Capture the cell that displays the provided text and extract its (X, Y) central coordinate. 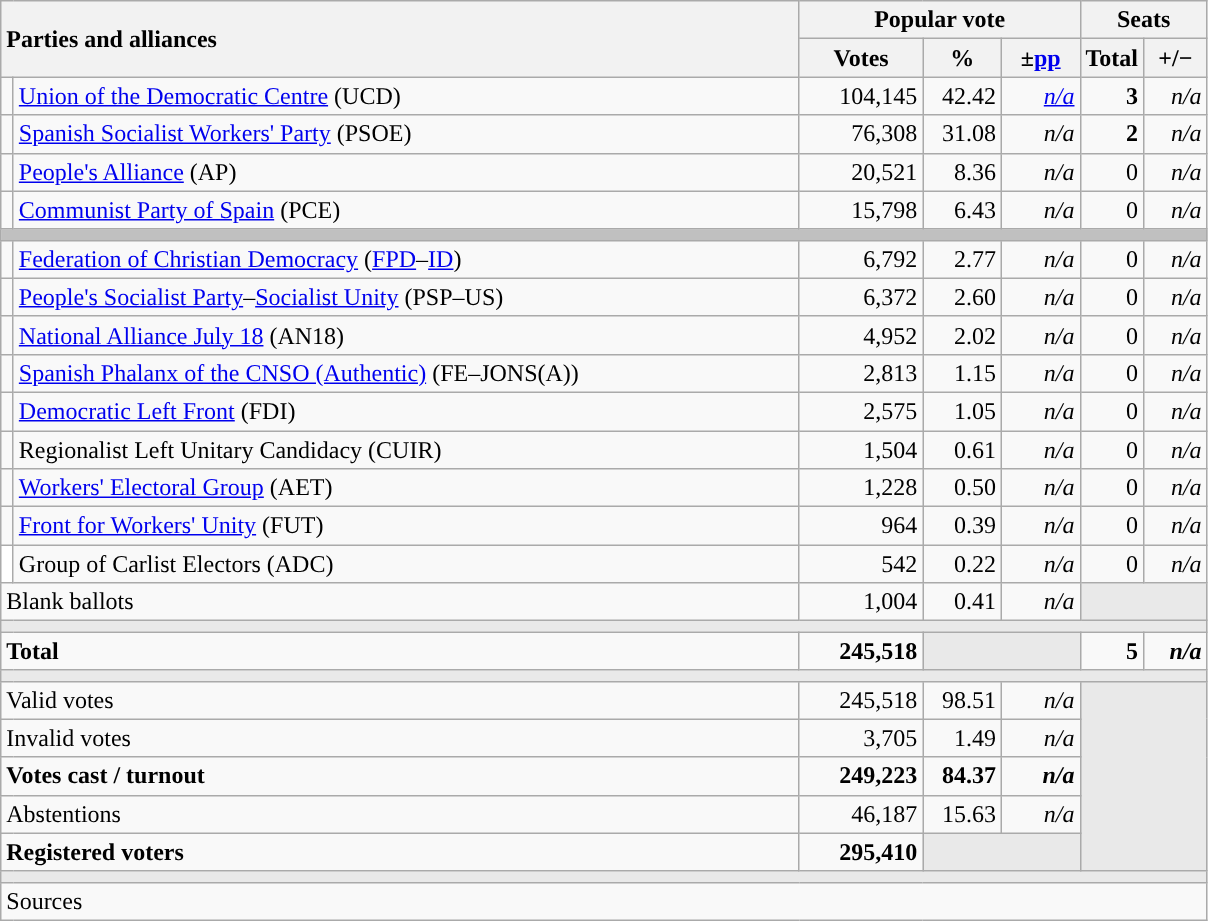
% (962, 58)
76,308 (861, 134)
+/− (1176, 58)
Sources (604, 901)
295,410 (861, 852)
2,813 (861, 373)
Group of Carlist Electors (ADC) (406, 564)
Registered voters (400, 852)
964 (861, 526)
Spanish Phalanx of the CNSO (Authentic) (FE–JONS(A)) (406, 373)
1,004 (861, 602)
31.08 (962, 134)
1.05 (962, 411)
0.61 (962, 449)
6.43 (962, 210)
Spanish Socialist Workers' Party (PSOE) (406, 134)
4,952 (861, 335)
2 (1112, 134)
1.49 (962, 738)
Front for Workers' Unity (FUT) (406, 526)
Valid votes (400, 700)
3,705 (861, 738)
8.36 (962, 172)
Federation of Christian Democracy (FPD–ID) (406, 259)
249,223 (861, 776)
People's Socialist Party–Socialist Unity (PSP–US) (406, 297)
6,372 (861, 297)
15,798 (861, 210)
20,521 (861, 172)
Seats (1144, 20)
3 (1112, 96)
Regionalist Left Unitary Candidacy (CUIR) (406, 449)
1,228 (861, 488)
Workers' Electoral Group (AET) (406, 488)
Invalid votes (400, 738)
Blank ballots (400, 602)
1.15 (962, 373)
0.41 (962, 602)
0.22 (962, 564)
6,792 (861, 259)
Communist Party of Spain (PCE) (406, 210)
15.63 (962, 814)
±pp (1040, 58)
0.39 (962, 526)
542 (861, 564)
Democratic Left Front (FDI) (406, 411)
Abstentions (400, 814)
5 (1112, 651)
Popular vote (940, 20)
2.02 (962, 335)
98.51 (962, 700)
46,187 (861, 814)
Votes cast / turnout (400, 776)
42.42 (962, 96)
National Alliance July 18 (AN18) (406, 335)
104,145 (861, 96)
People's Alliance (AP) (406, 172)
0.50 (962, 488)
2.77 (962, 259)
Votes (861, 58)
2.60 (962, 297)
Union of the Democratic Centre (UCD) (406, 96)
2,575 (861, 411)
1,504 (861, 449)
Parties and alliances (400, 39)
84.37 (962, 776)
